Locate the cell with the specified text and output its (X, Y) center coordinate. 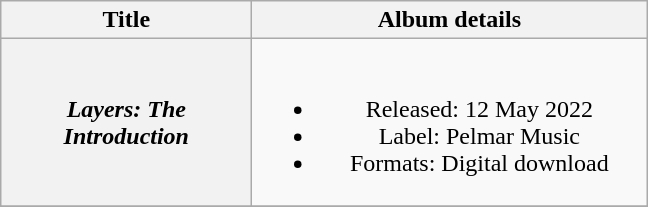
Album details (450, 20)
Title (126, 20)
Layers: The Introduction (126, 122)
Released: 12 May 2022Label: Pelmar MusicFormats: Digital download (450, 122)
